Provide the [x, y] coordinate of the cell's center where the given text is located.  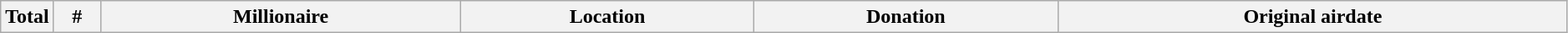
Total [28, 17]
Location [607, 17]
Original airdate [1312, 17]
Millionaire [281, 17]
# [77, 17]
Donation [906, 17]
